For the text-containing cell, return its midpoint in (X, Y) coordinate format. 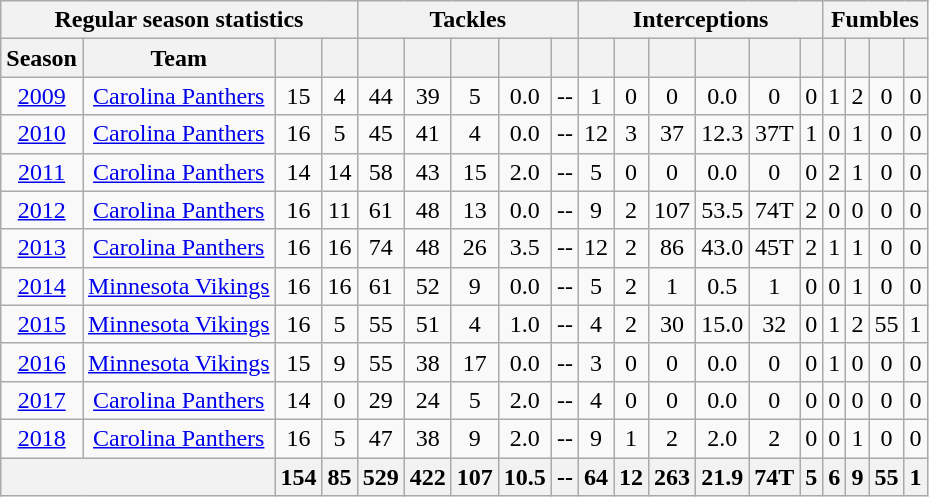
26 (474, 248)
2015 (42, 324)
263 (672, 477)
85 (340, 477)
39 (428, 96)
Team (178, 58)
3.5 (524, 248)
2014 (42, 286)
12.3 (722, 134)
6 (834, 477)
45T (774, 248)
Tackles (468, 20)
52 (428, 286)
17 (474, 362)
43.0 (722, 248)
Fumbles (875, 20)
53.5 (722, 210)
422 (428, 477)
45 (380, 134)
529 (380, 477)
41 (428, 134)
2017 (42, 400)
51 (428, 324)
24 (428, 400)
2016 (42, 362)
2018 (42, 438)
29 (380, 400)
47 (380, 438)
2009 (42, 96)
44 (380, 96)
2011 (42, 172)
11 (340, 210)
21.9 (722, 477)
37T (774, 134)
Interceptions (700, 20)
2013 (42, 248)
Season (42, 58)
2010 (42, 134)
30 (672, 324)
2012 (42, 210)
37 (672, 134)
15.0 (722, 324)
154 (298, 477)
32 (774, 324)
13 (474, 210)
43 (428, 172)
74 (380, 248)
1.0 (524, 324)
Regular season statistics (179, 20)
86 (672, 248)
58 (380, 172)
10.5 (524, 477)
0.5 (722, 286)
64 (596, 477)
